Locate the cell with the specified text and output its (x, y) center coordinate. 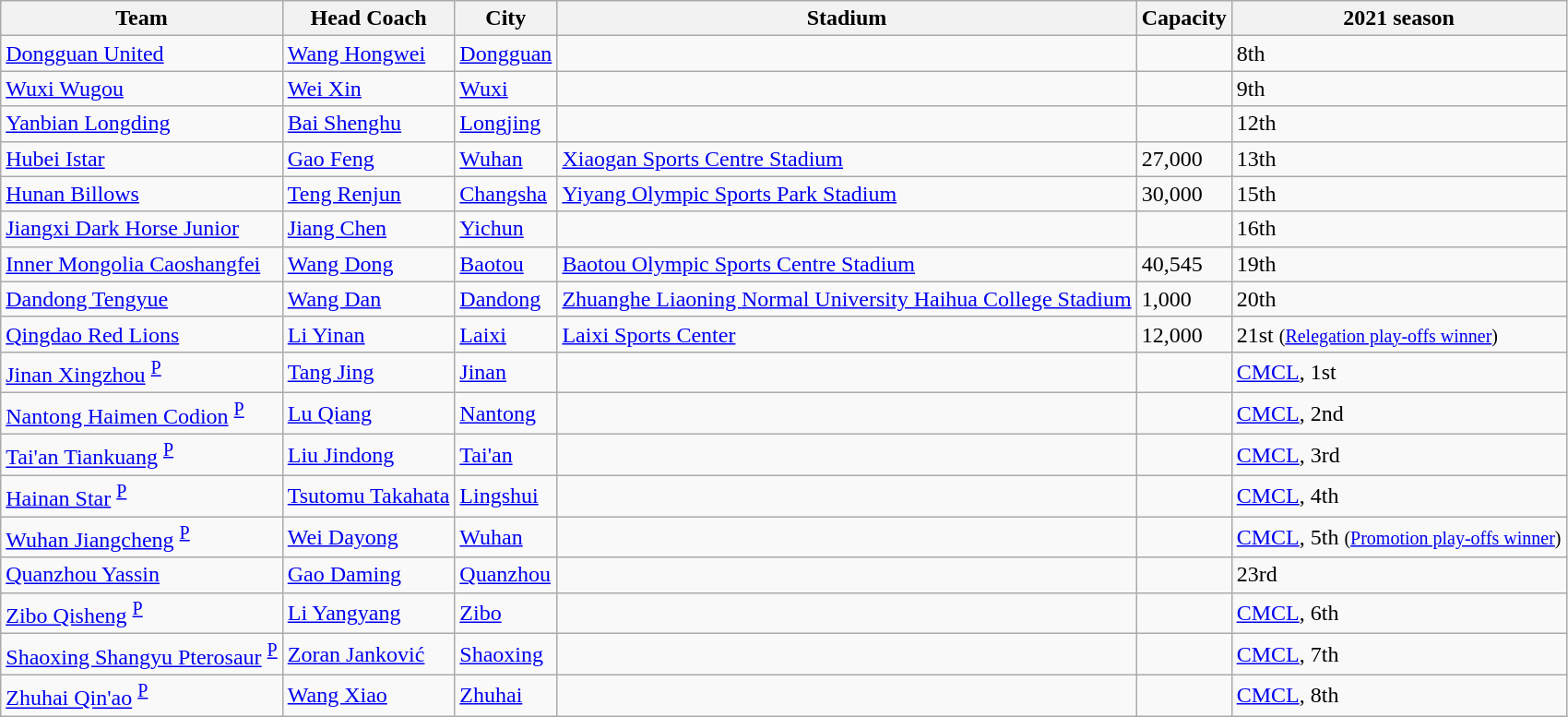
Zhuanghe Liaoning Normal University Haihua College Stadium (847, 299)
Capacity (1184, 18)
Zibo Qisheng P (142, 613)
CMCL, 1st (1398, 373)
1,000 (1184, 299)
27,000 (1184, 159)
CMCL, 5th (Promotion play-offs winner) (1398, 537)
Tai'an (505, 454)
Li Yangyang (369, 613)
Jiang Chen (369, 229)
40,545 (1184, 264)
Li Yinan (369, 334)
Changsha (505, 194)
Dongguan United (142, 54)
Wang Hongwei (369, 54)
9th (1398, 89)
Baotou (505, 264)
Gao Feng (369, 159)
Quanzhou Yassin (142, 575)
CMCL, 2nd (1398, 413)
Wang Xiao (369, 696)
Head Coach (369, 18)
Shaoxing Shangyu Pterosaur P (142, 655)
Dandong Tengyue (142, 299)
13th (1398, 159)
Laixi (505, 334)
Teng Renjun (369, 194)
16th (1398, 229)
Dandong (505, 299)
8th (1398, 54)
Bai Shenghu (369, 124)
Laixi Sports Center (847, 334)
Wuhan Jiangcheng P (142, 537)
Yichun (505, 229)
23rd (1398, 575)
CMCL, 3rd (1398, 454)
Zibo (505, 613)
Team (142, 18)
Zhuhai (505, 696)
Lu Qiang (369, 413)
CMCL, 8th (1398, 696)
20th (1398, 299)
Gao Daming (369, 575)
Zoran Janković (369, 655)
Wuxi (505, 89)
Hubei Istar (142, 159)
Liu Jindong (369, 454)
Longjing (505, 124)
Hunan Billows (142, 194)
Wang Dan (369, 299)
Quanzhou (505, 575)
CMCL, 6th (1398, 613)
Nantong (505, 413)
CMCL, 7th (1398, 655)
Stadium (847, 18)
Qingdao Red Lions (142, 334)
15th (1398, 194)
Tai'an Tiankuang P (142, 454)
Baotou Olympic Sports Centre Stadium (847, 264)
2021 season (1398, 18)
Dongguan (505, 54)
12th (1398, 124)
19th (1398, 264)
Yiyang Olympic Sports Park Stadium (847, 194)
Jinan (505, 373)
Lingshui (505, 496)
Wang Dong (369, 264)
Yanbian Longding (142, 124)
Nantong Haimen Codion P (142, 413)
Xiaogan Sports Centre Stadium (847, 159)
Wuxi Wugou (142, 89)
Zhuhai Qin'ao P (142, 696)
Tang Jing (369, 373)
CMCL, 4th (1398, 496)
12,000 (1184, 334)
30,000 (1184, 194)
Wei Dayong (369, 537)
21st (Relegation play-offs winner) (1398, 334)
City (505, 18)
Wei Xin (369, 89)
Shaoxing (505, 655)
Inner Mongolia Caoshangfei (142, 264)
Hainan Star P (142, 496)
Jiangxi Dark Horse Junior (142, 229)
Tsutomu Takahata (369, 496)
Jinan Xingzhou P (142, 373)
